Identify which cell holds the provided text, then report its (x, y) central coordinate. 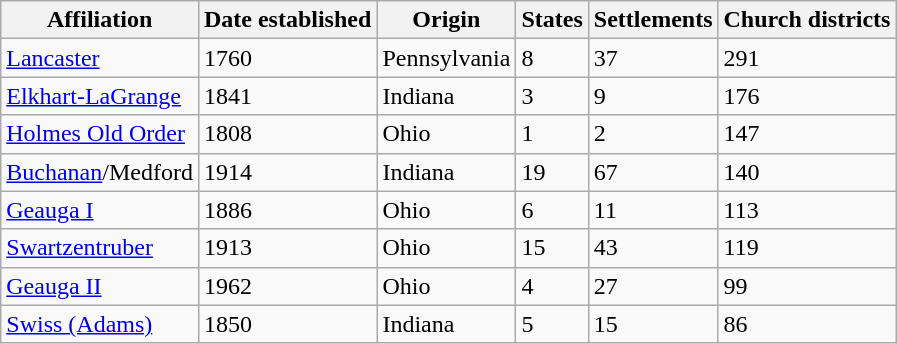
Holmes Old Order (100, 134)
43 (653, 248)
3 (552, 96)
Elkhart-LaGrange (100, 96)
Origin (446, 20)
37 (653, 58)
86 (807, 324)
147 (807, 134)
Affiliation (100, 20)
1808 (287, 134)
Pennsylvania (446, 58)
4 (552, 286)
1850 (287, 324)
113 (807, 210)
2 (653, 134)
8 (552, 58)
99 (807, 286)
1 (552, 134)
Swiss (Adams) (100, 324)
Settlements (653, 20)
Buchanan/Medford (100, 172)
1886 (287, 210)
Lancaster (100, 58)
19 (552, 172)
Swartzentruber (100, 248)
5 (552, 324)
States (552, 20)
Church districts (807, 20)
1841 (287, 96)
9 (653, 96)
1962 (287, 286)
1913 (287, 248)
140 (807, 172)
27 (653, 286)
Date established (287, 20)
1914 (287, 172)
67 (653, 172)
11 (653, 210)
291 (807, 58)
6 (552, 210)
Geauga II (100, 286)
176 (807, 96)
1760 (287, 58)
119 (807, 248)
Geauga I (100, 210)
